Return (X, Y) of the center of cell containing provided text 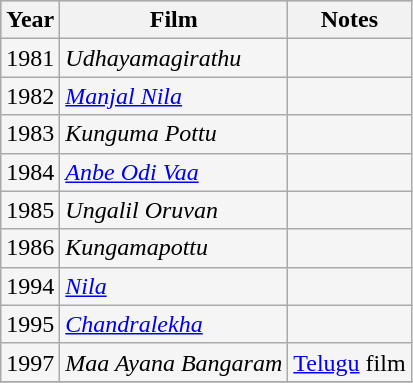
Maa Ayana Bangaram (174, 362)
Manjal Nila (174, 96)
1995 (30, 324)
1983 (30, 134)
1994 (30, 286)
Udhayamagirathu (174, 58)
Year (30, 20)
1997 (30, 362)
1981 (30, 58)
Kungamapottu (174, 248)
Chandralekha (174, 324)
1985 (30, 210)
Nila (174, 286)
1986 (30, 248)
1984 (30, 172)
Telugu film (350, 362)
1982 (30, 96)
Anbe Odi Vaa (174, 172)
Kunguma Pottu (174, 134)
Notes (350, 20)
Film (174, 20)
Ungalil Oruvan (174, 210)
